Pinpoint the cell where the given text exists, returning its (x, y) midpoint coordinate. 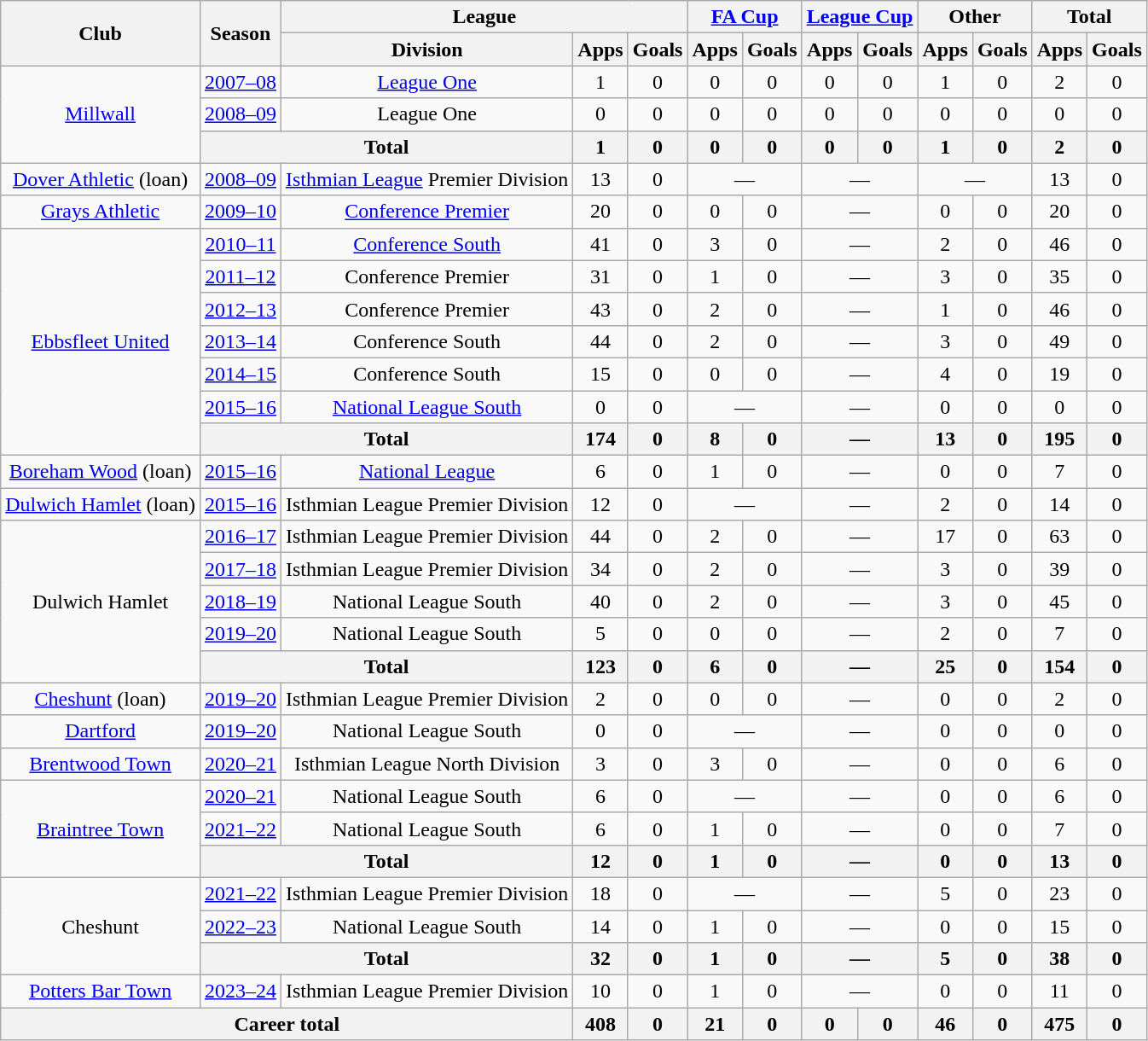
41 (600, 244)
Dulwich Hamlet (loan) (101, 504)
32 (600, 959)
39 (1059, 569)
Club (101, 33)
123 (600, 666)
Millwall (101, 114)
Grays Athletic (101, 212)
Brentwood Town (101, 764)
34 (600, 569)
Isthmian League North Division (426, 764)
11 (1059, 992)
45 (1059, 602)
10 (600, 992)
League (484, 17)
2023–24 (241, 992)
40 (600, 602)
2018–19 (241, 602)
49 (1059, 341)
63 (1059, 537)
2011–12 (241, 276)
2007–08 (241, 82)
2022–23 (241, 926)
Division (426, 49)
Dover Athletic (loan) (101, 179)
Dartford (101, 731)
4 (945, 374)
154 (1059, 666)
Braintree Town (101, 829)
174 (600, 439)
43 (600, 309)
19 (1059, 374)
Dulwich Hamlet (101, 602)
Career total (287, 1024)
Potters Bar Town (101, 992)
17 (945, 537)
Cheshunt (loan) (101, 699)
8 (715, 439)
League Cup (860, 17)
38 (1059, 959)
31 (600, 276)
25 (945, 666)
2013–14 (241, 341)
2009–10 (241, 212)
Cheshunt (101, 926)
2016–17 (241, 537)
National League (426, 472)
Other (975, 17)
408 (600, 1024)
18 (600, 893)
21 (715, 1024)
Season (241, 33)
35 (1059, 276)
23 (1059, 893)
2010–11 (241, 244)
2017–18 (241, 569)
2012–13 (241, 309)
475 (1059, 1024)
195 (1059, 439)
Ebbsfleet United (101, 341)
Boreham Wood (loan) (101, 472)
2014–15 (241, 374)
FA Cup (745, 17)
